Return the (X, Y) coordinate for the center point of the cell that contains the specified text.  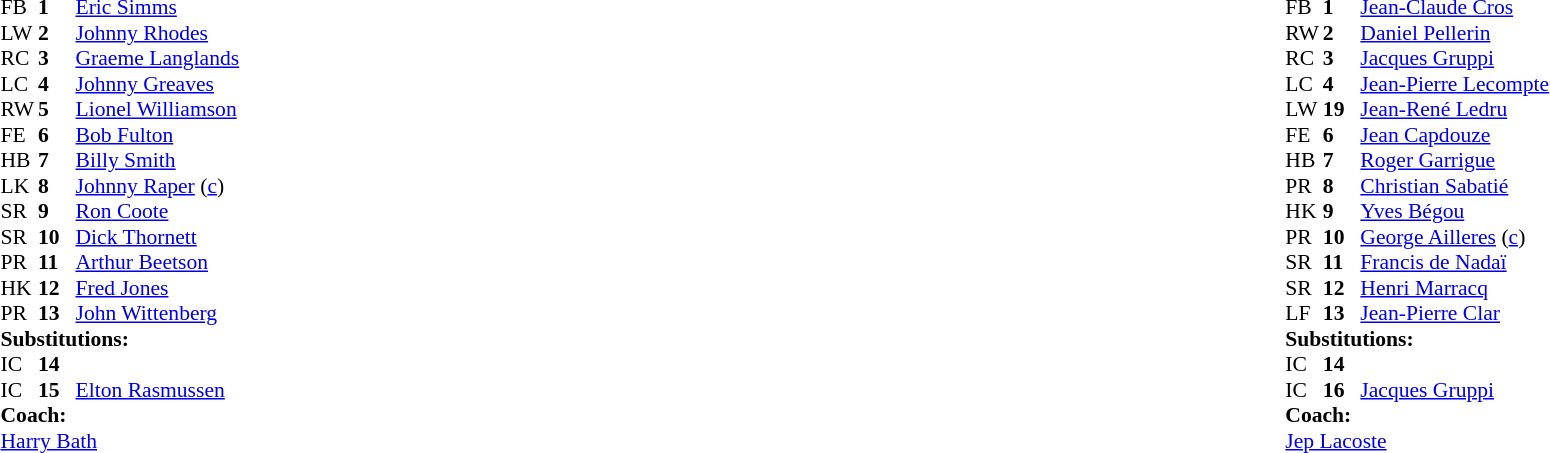
Graeme Langlands (158, 59)
Billy Smith (158, 161)
John Wittenberg (158, 313)
Christian Sabatié (1454, 186)
Jean-René Ledru (1454, 109)
Johnny Raper (c) (158, 186)
Elton Rasmussen (158, 390)
Johnny Greaves (158, 84)
Yves Bégou (1454, 211)
Jean-Pierre Clar (1454, 313)
Fred Jones (158, 288)
5 (57, 109)
LF (1304, 313)
Daniel Pellerin (1454, 33)
19 (1342, 109)
LK (19, 186)
Dick Thornett (158, 237)
Bob Fulton (158, 135)
Jean Capdouze (1454, 135)
Francis de Nadaï (1454, 263)
Lionel Williamson (158, 109)
George Ailleres (c) (1454, 237)
16 (1342, 390)
Johnny Rhodes (158, 33)
Jean-Pierre Lecompte (1454, 84)
Ron Coote (158, 211)
Arthur Beetson (158, 263)
Roger Garrigue (1454, 161)
Henri Marracq (1454, 288)
15 (57, 390)
